Return the (X, Y) coordinate for the center point of the cell that contains the specified text.  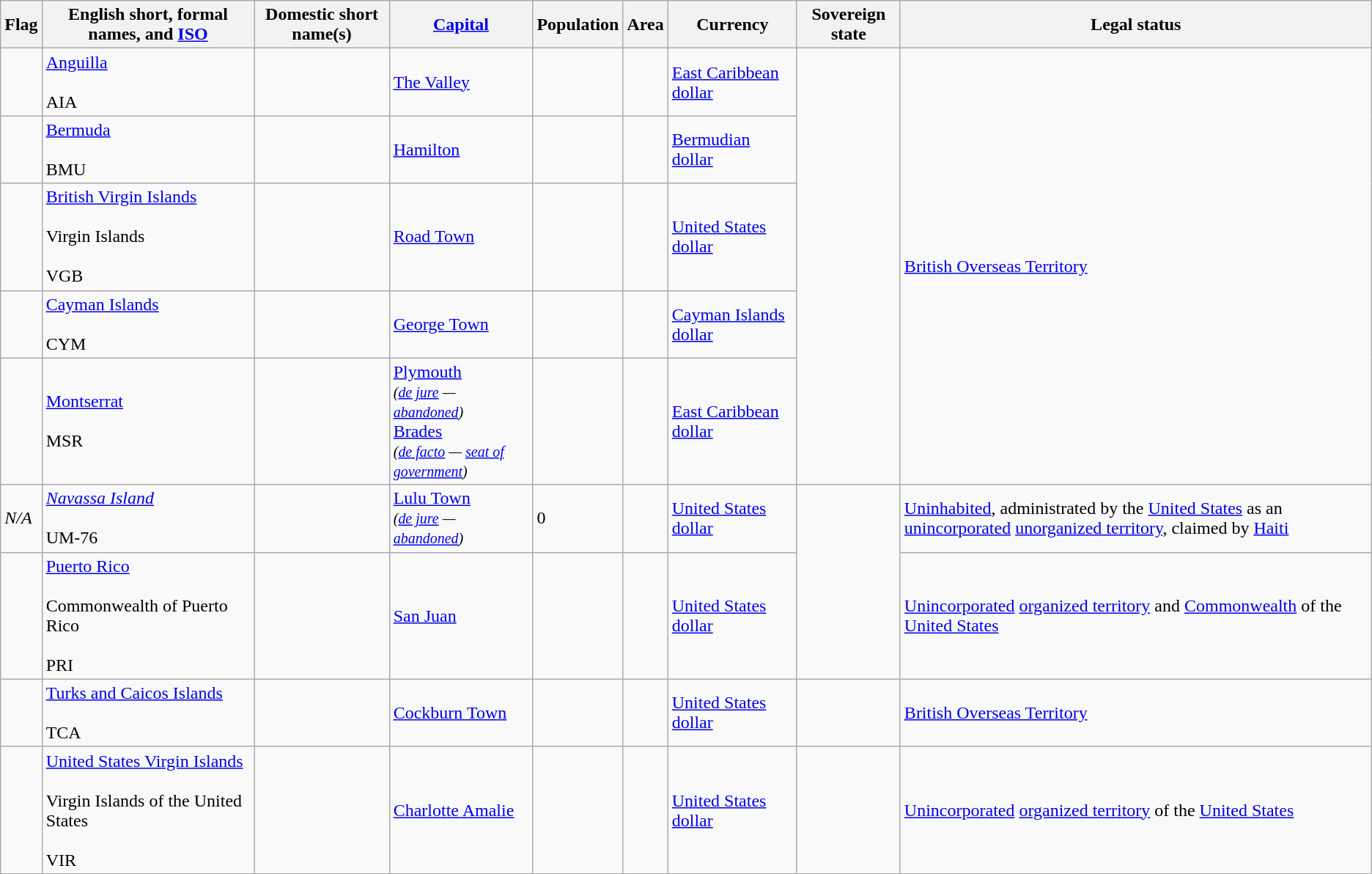
Plymouth(de jure — abandoned)Brades(de facto — seat of government) (461, 421)
Population (578, 25)
English short, formal names, and ISO (148, 25)
Road Town (461, 237)
Lulu Town(de jure — abandoned) (461, 518)
Puerto RicoCommonwealth of Puerto RicoPRI (148, 616)
N/A (21, 518)
Navassa IslandUM-76 (148, 518)
Cayman IslandsCYM (148, 324)
Cayman Islands dollar (732, 324)
0 (578, 518)
The Valley (461, 82)
Area (645, 25)
Cockburn Town (461, 713)
British Virgin IslandsVirgin IslandsVGB (148, 237)
George Town (461, 324)
Charlotte Amalie (461, 809)
Hamilton (461, 150)
Uninhabited, administrated by the United States as an unincorporated unorganized territory, claimed by Haiti (1136, 518)
United States Virgin IslandsVirgin Islands of the United StatesVIR (148, 809)
AnguillaAIA (148, 82)
Currency (732, 25)
MontserratMSR (148, 421)
San Juan (461, 616)
Domestic short name(s) (322, 25)
Legal status (1136, 25)
Bermudian dollar (732, 150)
BermudaBMU (148, 150)
Unincorporated organized territory and Commonwealth of the United States (1136, 616)
Turks and Caicos IslandsTCA (148, 713)
Capital (461, 25)
Unincorporated organized territory of the United States (1136, 809)
Sovereign state (849, 25)
Flag (21, 25)
